Pinpoint the cell where the given text exists, returning its [x, y] midpoint coordinate. 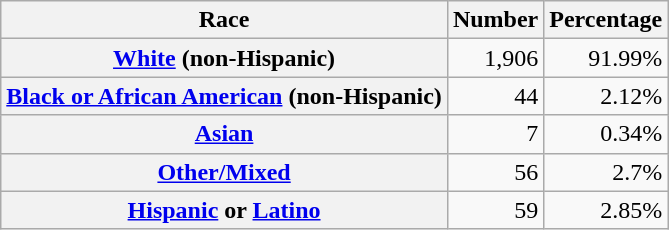
2.7% [606, 172]
Hispanic or Latino [224, 210]
White (non-Hispanic) [224, 58]
Other/Mixed [224, 172]
91.99% [606, 58]
44 [495, 96]
2.12% [606, 96]
Percentage [606, 20]
59 [495, 210]
7 [495, 134]
Race [224, 20]
Black or African American (non-Hispanic) [224, 96]
56 [495, 172]
1,906 [495, 58]
Asian [224, 134]
Number [495, 20]
2.85% [606, 210]
0.34% [606, 134]
